Capture the cell that displays the provided text and extract its [x, y] central coordinate. 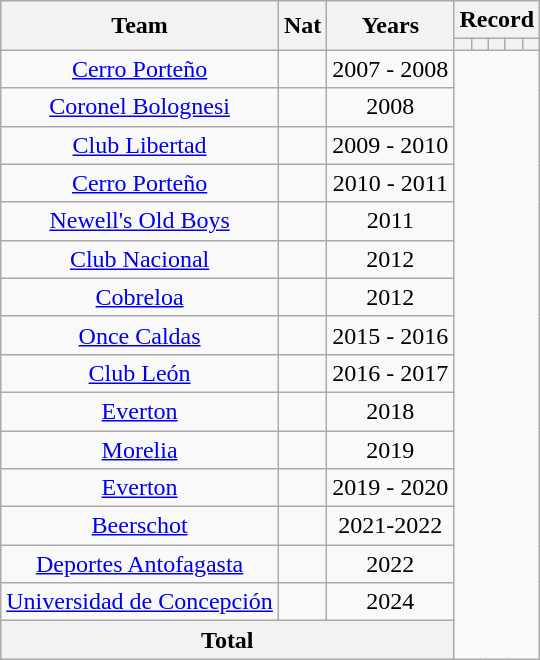
Years [390, 26]
Morelia [140, 449]
Beerschot [140, 526]
2007 - 2008 [390, 69]
Club León [140, 373]
Newell's Old Boys [140, 221]
2019 - 2020 [390, 488]
2024 [390, 602]
Deportes Antofagasta [140, 564]
Club Nacional [140, 259]
2022 [390, 564]
2019 [390, 449]
Nat [302, 26]
2016 - 2017 [390, 373]
Once Caldas [140, 335]
Club Libertad [140, 145]
Total [228, 640]
2018 [390, 411]
2021-2022 [390, 526]
Team [140, 26]
Coronel Bolognesi [140, 107]
Universidad de Concepción [140, 602]
2010 - 2011 [390, 183]
2015 - 2016 [390, 335]
2009 - 2010 [390, 145]
2011 [390, 221]
Cobreloa [140, 297]
Record [497, 20]
2008 [390, 107]
